From the cell containing the given text, extract its center point as (X, Y) coordinate. 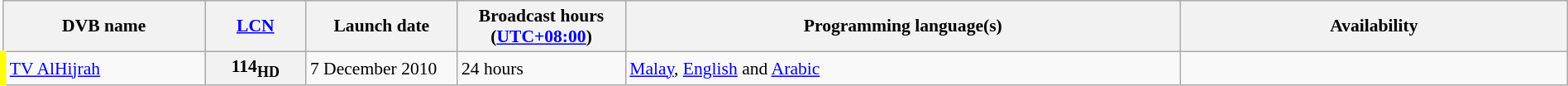
Programming language(s) (903, 26)
DVB name (104, 26)
Malay, English and Arabic (903, 68)
Availability (1374, 26)
TV AlHijrah (104, 68)
24 hours (541, 68)
7 December 2010 (382, 68)
Broadcast hours (UTC+08:00) (541, 26)
114HD (256, 68)
LCN (256, 26)
Launch date (382, 26)
